From the cell containing the given text, extract its center point as (x, y) coordinate. 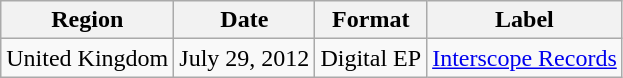
July 29, 2012 (244, 58)
Format (371, 20)
United Kingdom (88, 58)
Interscope Records (525, 58)
Region (88, 20)
Label (525, 20)
Digital EP (371, 58)
Date (244, 20)
